Extract the [x, y] coordinate from the center of the cell holding the provided text.  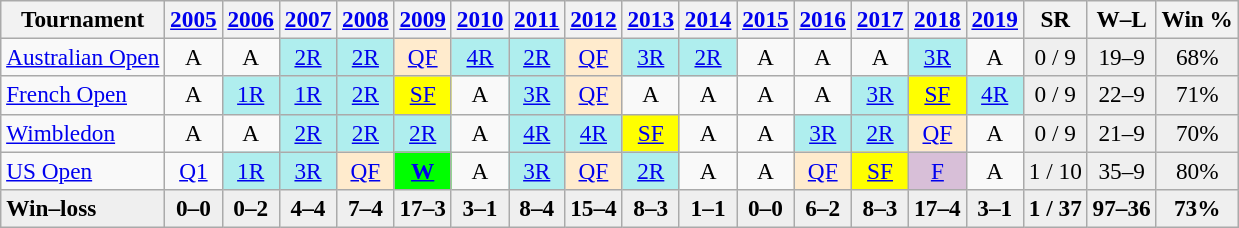
80% [1197, 170]
2006 [250, 19]
2011 [537, 19]
French Open [83, 95]
W [422, 170]
US Open [83, 170]
35–9 [1122, 170]
2005 [194, 19]
70% [1197, 133]
Tournament [83, 19]
W–L [1122, 19]
2010 [480, 19]
7–4 [366, 208]
2018 [938, 19]
8–4 [537, 208]
2008 [366, 19]
68% [1197, 57]
Australian Open [83, 57]
97–36 [1122, 208]
Wimbledon [83, 133]
1–1 [708, 208]
2007 [308, 19]
F [938, 170]
2012 [594, 19]
2017 [880, 19]
2009 [422, 19]
71% [1197, 95]
21–9 [1122, 133]
15–4 [594, 208]
22–9 [1122, 95]
17–3 [422, 208]
17–4 [938, 208]
Q1 [194, 170]
1 / 10 [1055, 170]
Win % [1197, 19]
SR [1055, 19]
2014 [708, 19]
4–4 [308, 208]
0–2 [250, 208]
2013 [650, 19]
2015 [766, 19]
Win–loss [83, 208]
2016 [822, 19]
73% [1197, 208]
2019 [994, 19]
19–9 [1122, 57]
6–2 [822, 208]
1 / 37 [1055, 208]
